Identify which cell holds the provided text, then report its [x, y] central coordinate. 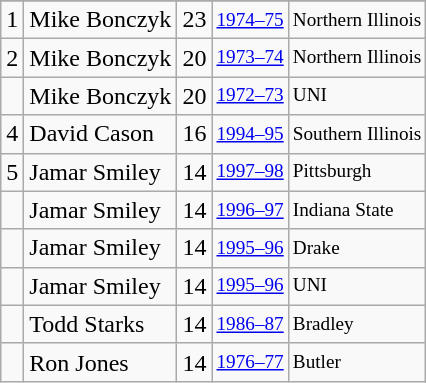
David Cason [100, 134]
1974–75 [250, 20]
Indiana State [357, 210]
23 [194, 20]
4 [12, 134]
1972–73 [250, 96]
1996–97 [250, 210]
1994–95 [250, 134]
2 [12, 58]
Todd Starks [100, 324]
16 [194, 134]
Southern Illinois [357, 134]
Bradley [357, 324]
1976–77 [250, 362]
1973–74 [250, 58]
1997–98 [250, 172]
Pittsburgh [357, 172]
Butler [357, 362]
Ron Jones [100, 362]
5 [12, 172]
Drake [357, 248]
1986–87 [250, 324]
1 [12, 20]
